For the text-containing cell, return its midpoint in (x, y) coordinate format. 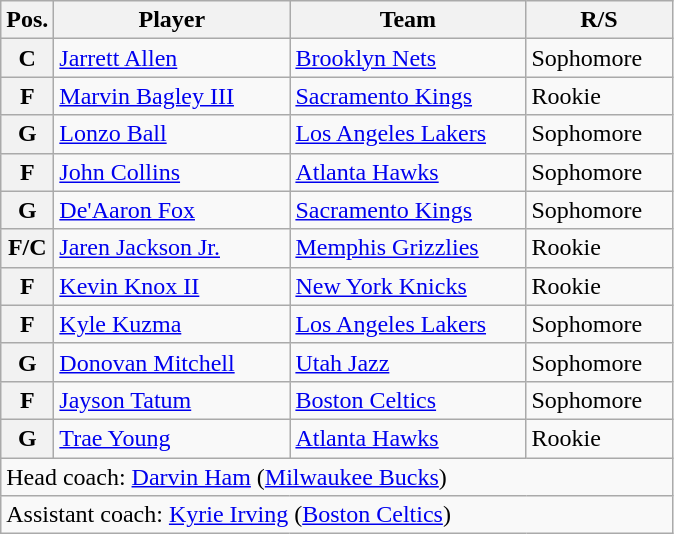
De'Aaron Fox (172, 210)
Lonzo Ball (172, 134)
Marvin Bagley III (172, 96)
Head coach: Darvin Ham (Milwaukee Bucks) (336, 477)
Memphis Grizzlies (408, 248)
Boston Celtics (408, 400)
New York Knicks (408, 286)
Assistant coach: Kyrie Irving (Boston Celtics) (336, 515)
John Collins (172, 172)
Kyle Kuzma (172, 324)
Player (172, 20)
R/S (599, 20)
Kevin Knox II (172, 286)
Jarrett Allen (172, 58)
Trae Young (172, 438)
Utah Jazz (408, 362)
Brooklyn Nets (408, 58)
F/C (28, 248)
Jaren Jackson Jr. (172, 248)
Team (408, 20)
Donovan Mitchell (172, 362)
Pos. (28, 20)
C (28, 58)
Jayson Tatum (172, 400)
